Detect which cell encompasses the target text, then output its [X, Y] center coordinate. 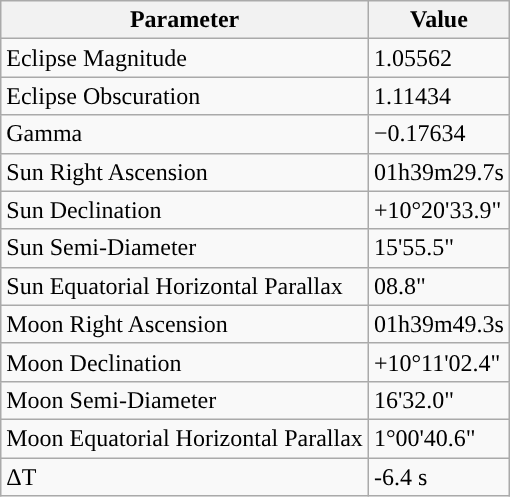
01h39m49.3s [438, 324]
ΔT [185, 477]
Sun Semi-Diameter [185, 248]
01h39m29.7s [438, 172]
Moon Declination [185, 362]
Sun Equatorial Horizontal Parallax [185, 286]
Moon Semi-Diameter [185, 400]
Sun Declination [185, 210]
Moon Right Ascension [185, 324]
1.11434 [438, 96]
−0.17634 [438, 134]
15'55.5" [438, 248]
Eclipse Obscuration [185, 96]
16'32.0" [438, 400]
Parameter [185, 20]
+10°11'02.4" [438, 362]
Value [438, 20]
-6.4 s [438, 477]
+10°20'33.9" [438, 210]
08.8" [438, 286]
1.05562 [438, 58]
Sun Right Ascension [185, 172]
Moon Equatorial Horizontal Parallax [185, 438]
1°00'40.6" [438, 438]
Gamma [185, 134]
Eclipse Magnitude [185, 58]
